Capture the cell that displays the provided text and extract its (X, Y) central coordinate. 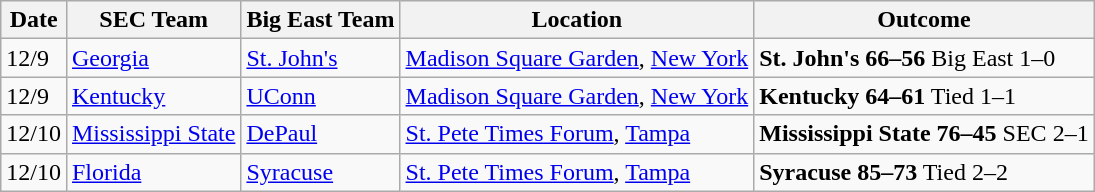
Big East Team (320, 20)
Florida (153, 172)
Syracuse 85–73 Tied 2–2 (924, 172)
Mississippi State (153, 134)
UConn (320, 96)
Mississippi State 76–45 SEC 2–1 (924, 134)
Kentucky 64–61 Tied 1–1 (924, 96)
SEC Team (153, 20)
Location (577, 20)
Kentucky (153, 96)
St. John's 66–56 Big East 1–0 (924, 58)
DePaul (320, 134)
Outcome (924, 20)
St. John's (320, 58)
Georgia (153, 58)
Date (34, 20)
Syracuse (320, 172)
